Return (X, Y) of the center of cell containing provided text 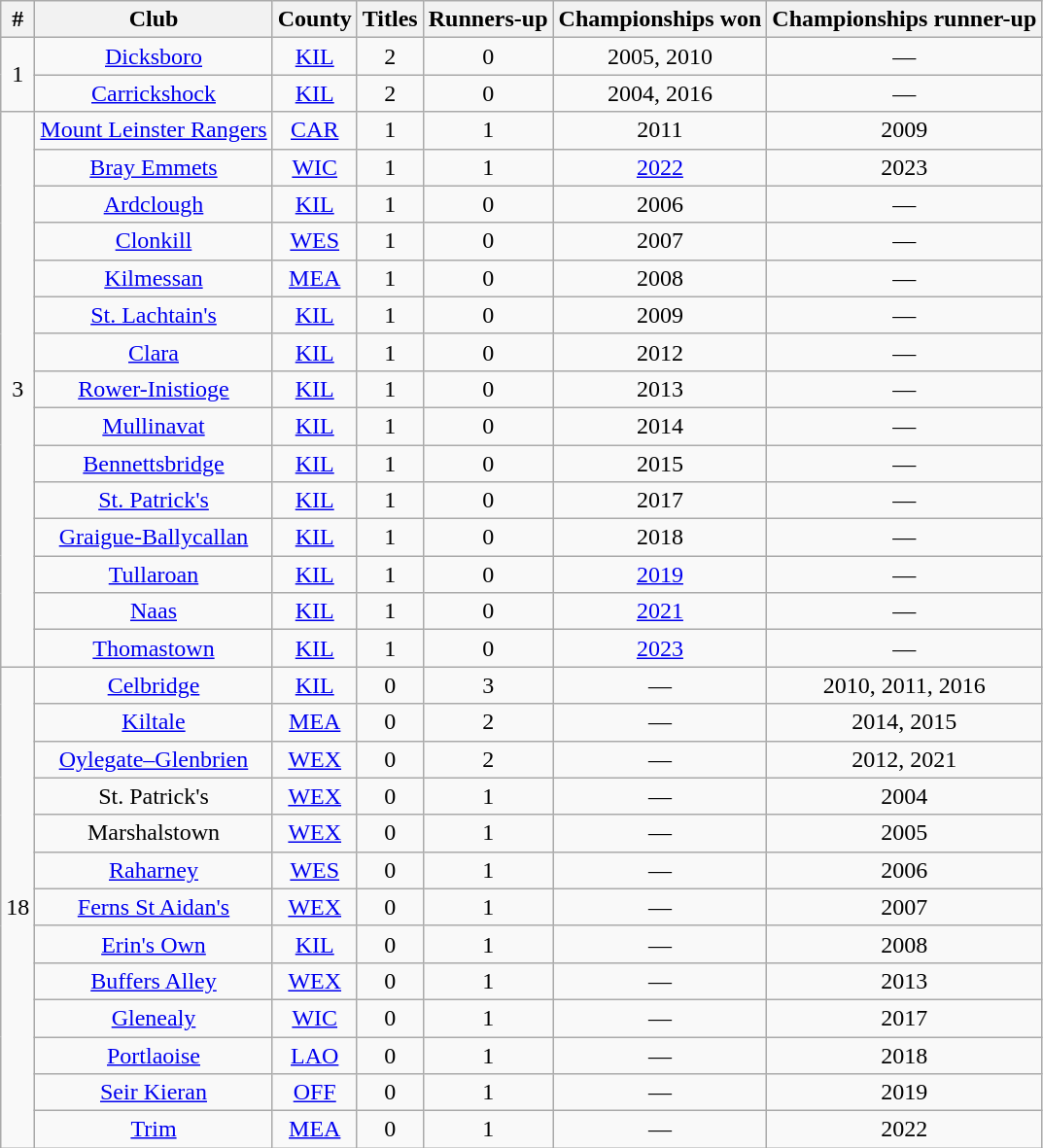
St. Lachtain's (154, 315)
OFF (315, 1093)
Championships won (660, 19)
Tullaroan (154, 574)
Clara (154, 352)
Ferns St Aidan's (154, 907)
Mount Leinster Rangers (154, 130)
Runners-up (488, 19)
Thomastown (154, 648)
Bennettsbridge (154, 464)
Bray Emmets (154, 167)
Club (154, 19)
2021 (660, 611)
Dicksboro (154, 56)
Clonkill (154, 241)
Raharney (154, 870)
2005 (904, 833)
Mullinavat (154, 426)
LAO (315, 1055)
Ardclough (154, 204)
2010, 2011, 2016 (904, 685)
2014, 2015 (904, 722)
Seir Kieran (154, 1093)
Carrickshock (154, 93)
Portlaoise (154, 1055)
Naas (154, 611)
2012, 2021 (904, 759)
Graigue-Ballycallan (154, 538)
Kilmessan (154, 278)
Oylegate–Glenbrien (154, 759)
18 (17, 908)
2005, 2010 (660, 56)
Rower-Inistioge (154, 389)
2014 (660, 426)
Trim (154, 1130)
Glenealy (154, 1018)
# (17, 19)
Kiltale (154, 722)
Celbridge (154, 685)
Championships runner-up (904, 19)
2004, 2016 (660, 93)
Erin's Own (154, 944)
County (315, 19)
Titles (390, 19)
2011 (660, 130)
2012 (660, 352)
CAR (315, 130)
Marshalstown (154, 833)
Buffers Alley (154, 981)
2004 (904, 796)
2015 (660, 464)
